Find where the given text appears and provide that cell's center as (x, y) coordinate. 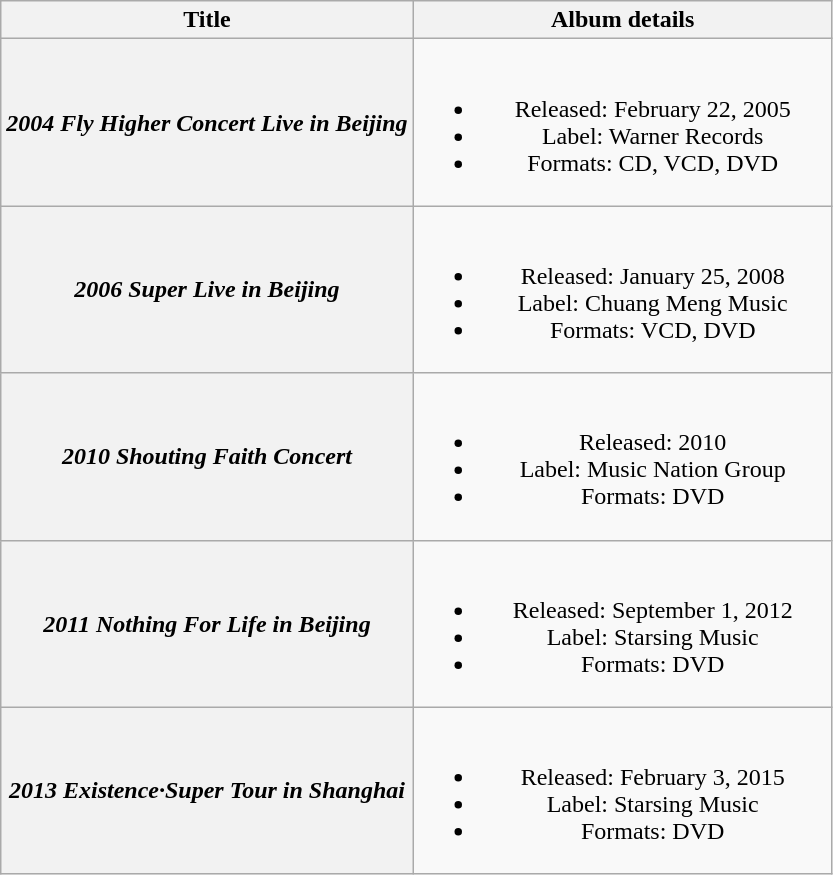
Released: September 1, 2012Label: Starsing MusicFormats: DVD (622, 624)
2006 Super Live in Beijing (207, 290)
Released: 2010Label: Music Nation GroupFormats: DVD (622, 456)
2010 Shouting Faith Concert (207, 456)
Released: February 22, 2005Label: Warner RecordsFormats: CD, VCD, DVD (622, 122)
2013 Existence·Super Tour in Shanghai (207, 790)
Released: January 25, 2008Label: Chuang Meng MusicFormats: VCD, DVD (622, 290)
Album details (622, 20)
2004 Fly Higher Concert Live in Beijing (207, 122)
Released: February 3, 2015Label: Starsing MusicFormats: DVD (622, 790)
2011 Nothing For Life in Beijing (207, 624)
Title (207, 20)
